Return the (X, Y) coordinate for the center point of the cell that contains the specified text.  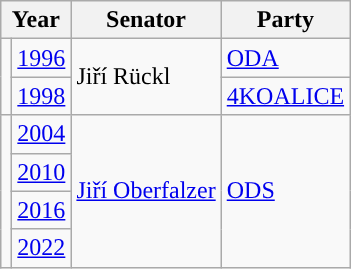
4KOALICE (285, 96)
Party (285, 20)
2010 (42, 172)
ODS (285, 191)
2022 (42, 248)
ODA (285, 58)
Senator (146, 20)
2016 (42, 210)
Jiří Oberfalzer (146, 191)
2004 (42, 134)
Year (36, 20)
1998 (42, 96)
1996 (42, 58)
Jiří Rückl (146, 77)
